Identify which cell holds the provided text, then report its (x, y) central coordinate. 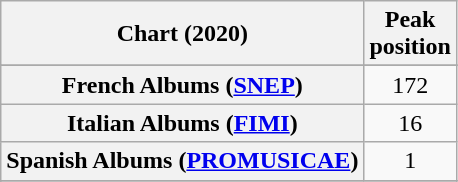
Italian Albums (FIMI) (182, 123)
16 (410, 123)
Peakposition (410, 34)
Spanish Albums (PROMUSICAE) (182, 161)
French Albums (SNEP) (182, 85)
172 (410, 85)
1 (410, 161)
Chart (2020) (182, 34)
